Search for the cell housing the specified text and yield its [x, y] center coordinate. 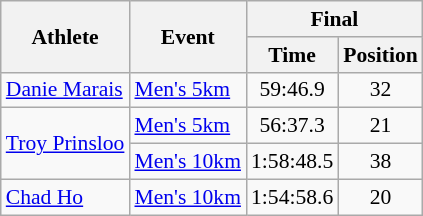
Athlete [66, 36]
56:37.3 [292, 126]
1:54:58.6 [292, 197]
59:46.9 [292, 90]
Troy Prinsloo [66, 144]
Position [380, 55]
32 [380, 90]
20 [380, 197]
Danie Marais [66, 90]
21 [380, 126]
1:58:48.5 [292, 162]
Final [334, 19]
Time [292, 55]
Event [188, 36]
Chad Ho [66, 197]
38 [380, 162]
